Find where the given text appears and provide that cell's center as (X, Y) coordinate. 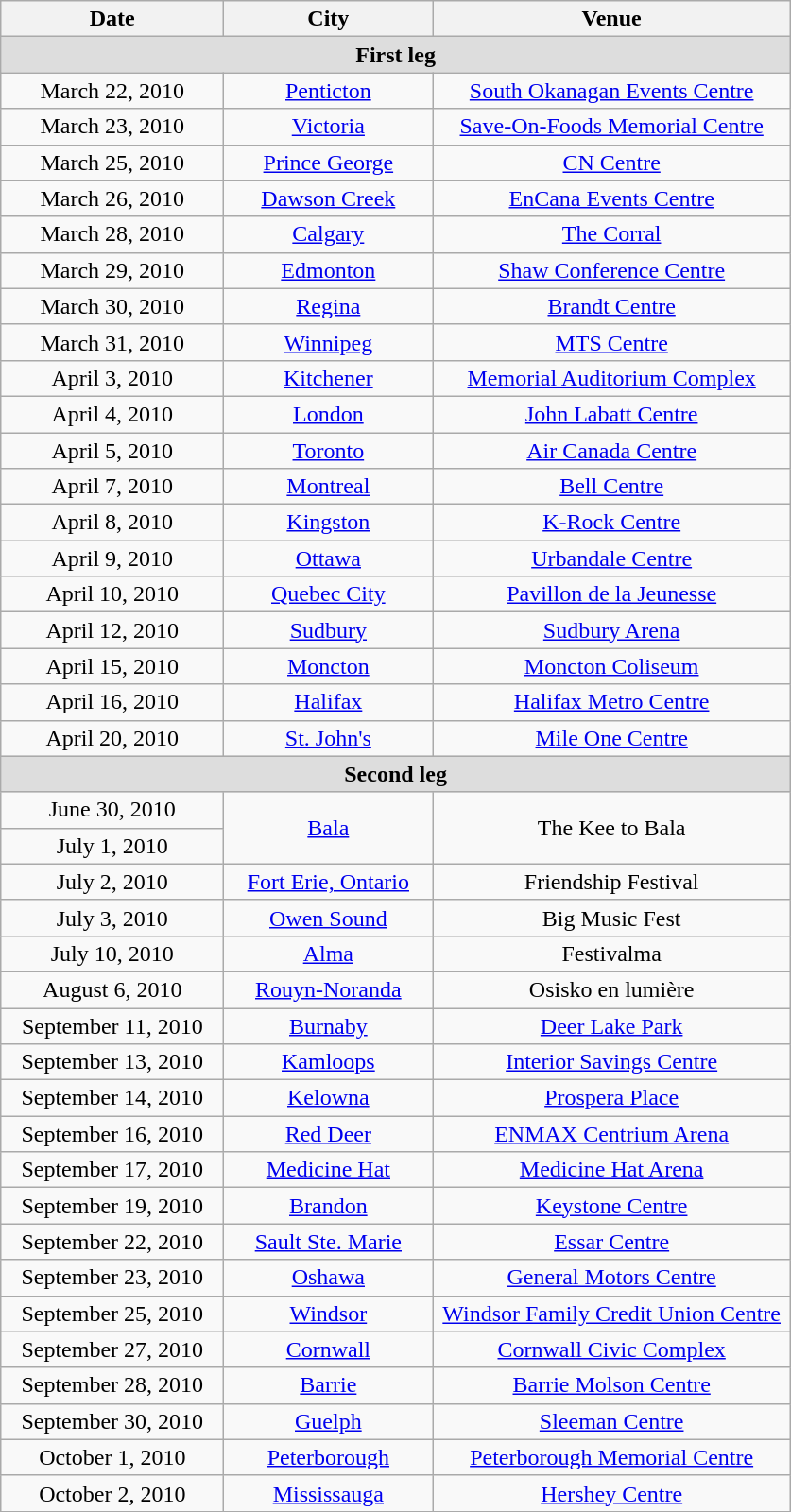
Sudbury (329, 630)
July 2, 2010 (112, 882)
March 29, 2010 (112, 270)
Osisko en lumière (612, 989)
Victoria (329, 127)
Air Canada Centre (612, 451)
Peterborough Memorial Centre (612, 1457)
Brandt Centre (612, 306)
Sleeman Centre (612, 1421)
Rouyn-Noranda (329, 989)
April 10, 2010 (112, 594)
Shaw Conference Centre (612, 270)
Alma (329, 954)
March 31, 2010 (112, 342)
EnCana Events Centre (612, 198)
First leg (396, 55)
Fort Erie, Ontario (329, 882)
Moncton Coliseum (612, 666)
MTS Centre (612, 342)
Prince George (329, 163)
Prospera Place (612, 1098)
September 22, 2010 (112, 1242)
Mississauga (329, 1493)
June 30, 2010 (112, 810)
September 14, 2010 (112, 1098)
April 5, 2010 (112, 451)
General Motors Centre (612, 1278)
March 26, 2010 (112, 198)
March 22, 2010 (112, 91)
April 16, 2010 (112, 702)
Sudbury Arena (612, 630)
Toronto (329, 451)
Venue (612, 19)
September 30, 2010 (112, 1421)
Moncton (329, 666)
Kamloops (329, 1062)
September 11, 2010 (112, 1025)
Pavillon de la Jeunesse (612, 594)
March 25, 2010 (112, 163)
Barrie Molson Centre (612, 1385)
Bala (329, 828)
St. John's (329, 738)
Oshawa (329, 1278)
ENMAX Centrium Arena (612, 1134)
September 17, 2010 (112, 1170)
April 4, 2010 (112, 414)
Quebec City (329, 594)
John Labatt Centre (612, 414)
Second leg (396, 774)
July 1, 2010 (112, 846)
March 30, 2010 (112, 306)
October 2, 2010 (112, 1493)
Winnipeg (329, 342)
Save-On-Foods Memorial Centre (612, 127)
Penticton (329, 91)
Halifax (329, 702)
March 28, 2010 (112, 234)
April 15, 2010 (112, 666)
April 7, 2010 (112, 487)
Medicine Hat Arena (612, 1170)
August 6, 2010 (112, 989)
Windsor (329, 1314)
April 12, 2010 (112, 630)
Big Music Fest (612, 918)
September 23, 2010 (112, 1278)
Kingston (329, 523)
April 20, 2010 (112, 738)
Brandon (329, 1206)
Edmonton (329, 270)
Peterborough (329, 1457)
March 23, 2010 (112, 127)
Cornwall (329, 1349)
Mile One Centre (612, 738)
Friendship Festival (612, 882)
September 28, 2010 (112, 1385)
September 19, 2010 (112, 1206)
London (329, 414)
April 8, 2010 (112, 523)
The Corral (612, 234)
City (329, 19)
October 1, 2010 (112, 1457)
September 25, 2010 (112, 1314)
July 3, 2010 (112, 918)
CN Centre (612, 163)
Date (112, 19)
Guelph (329, 1421)
Festivalma (612, 954)
September 13, 2010 (112, 1062)
Halifax Metro Centre (612, 702)
Montreal (329, 487)
Deer Lake Park (612, 1025)
Keystone Centre (612, 1206)
Kitchener (329, 378)
Barrie (329, 1385)
September 16, 2010 (112, 1134)
Urbandale Centre (612, 558)
Owen Sound (329, 918)
South Okanagan Events Centre (612, 91)
Interior Savings Centre (612, 1062)
Cornwall Civic Complex (612, 1349)
Windsor Family Credit Union Centre (612, 1314)
Bell Centre (612, 487)
Memorial Auditorium Complex (612, 378)
Essar Centre (612, 1242)
Sault Ste. Marie (329, 1242)
April 3, 2010 (112, 378)
K-Rock Centre (612, 523)
Burnaby (329, 1025)
The Kee to Bala (612, 828)
Kelowna (329, 1098)
September 27, 2010 (112, 1349)
Ottawa (329, 558)
Calgary (329, 234)
Dawson Creek (329, 198)
Medicine Hat (329, 1170)
April 9, 2010 (112, 558)
Hershey Centre (612, 1493)
July 10, 2010 (112, 954)
Regina (329, 306)
Red Deer (329, 1134)
